From the cell containing the given text, extract its center point as [x, y] coordinate. 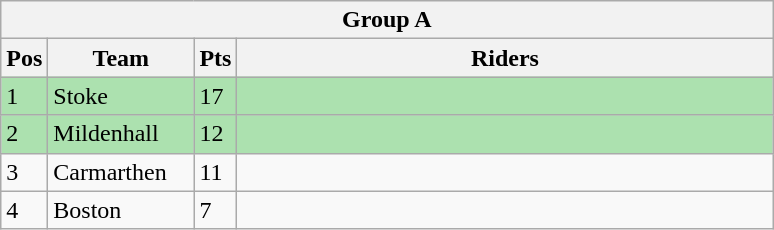
Carmarthen [121, 172]
17 [216, 96]
1 [24, 96]
Pos [24, 58]
Mildenhall [121, 134]
Riders [505, 58]
Team [121, 58]
Boston [121, 210]
Pts [216, 58]
4 [24, 210]
Group A [387, 20]
3 [24, 172]
2 [24, 134]
12 [216, 134]
Stoke [121, 96]
11 [216, 172]
7 [216, 210]
